From the cell containing the given text, extract its center point as (x, y) coordinate. 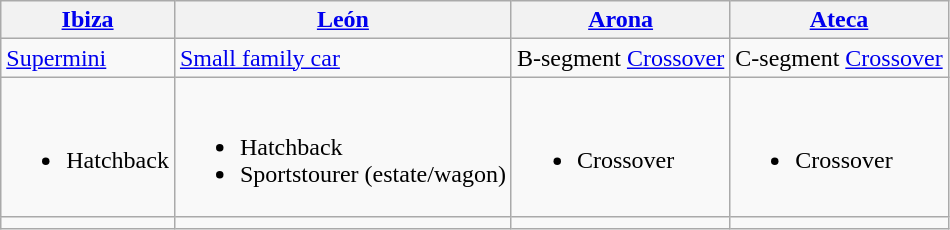
Arona (620, 20)
C-segment Crossover (839, 58)
León (342, 20)
Supermini (88, 58)
HatchbackSportstourer (estate/wagon) (342, 147)
Ateca (839, 20)
Hatchback (88, 147)
Small family car (342, 58)
Ibiza (88, 20)
B-segment Crossover (620, 58)
